Identify which cell holds the provided text, then report its [X, Y] central coordinate. 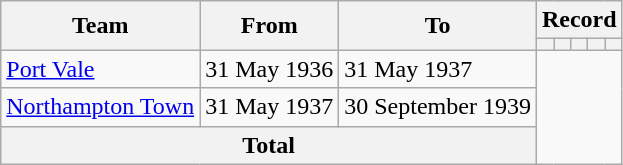
31 May 1936 [270, 69]
Port Vale [100, 69]
Record [579, 20]
30 September 1939 [438, 107]
Team [100, 26]
To [438, 26]
From [270, 26]
Total [269, 145]
Northampton Town [100, 107]
